Search for the cell housing the specified text and yield its (X, Y) center coordinate. 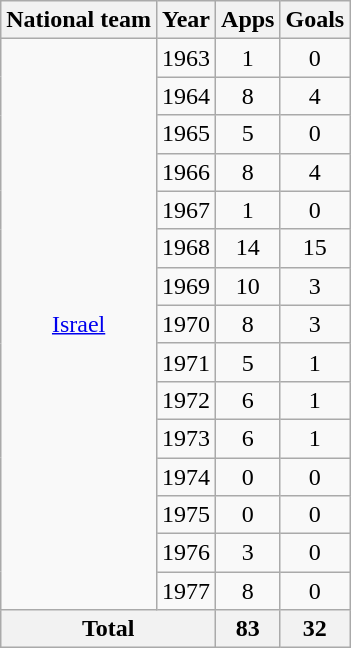
14 (248, 248)
1970 (186, 324)
1977 (186, 591)
National team (79, 20)
1969 (186, 286)
Apps (248, 20)
1976 (186, 553)
1965 (186, 134)
1975 (186, 515)
Goals (315, 20)
10 (248, 286)
Year (186, 20)
1966 (186, 172)
1972 (186, 400)
1973 (186, 438)
Total (108, 629)
1971 (186, 362)
32 (315, 629)
83 (248, 629)
1963 (186, 58)
1974 (186, 477)
Israel (79, 324)
1967 (186, 210)
1964 (186, 96)
15 (315, 248)
1968 (186, 248)
